Pinpoint the cell where the given text exists, returning its [X, Y] midpoint coordinate. 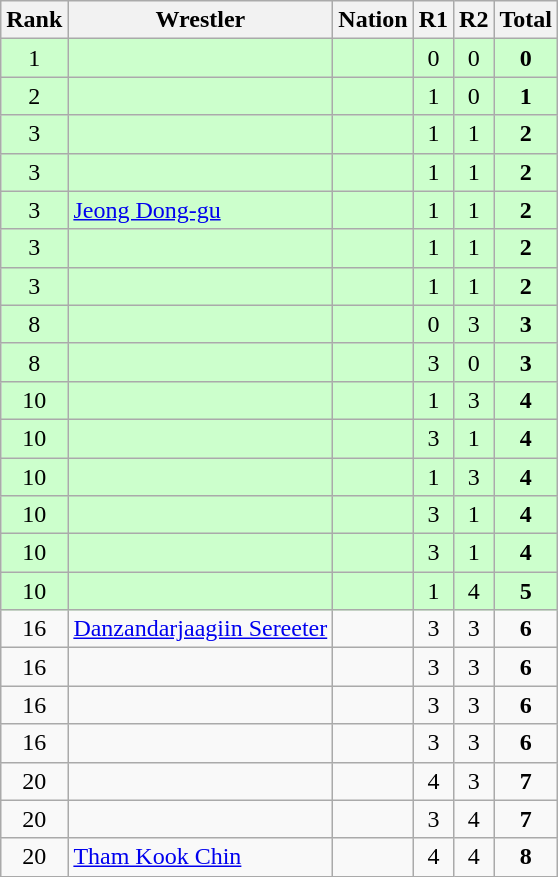
Rank [34, 20]
5 [526, 591]
Nation [373, 20]
Wrestler [200, 20]
R2 [474, 20]
R1 [433, 20]
Total [526, 20]
Jeong Dong-gu [200, 210]
Danzandarjaagiin Sereeter [200, 629]
Tham Kook Chin [200, 857]
